Return [X, Y] of the center of cell containing provided text 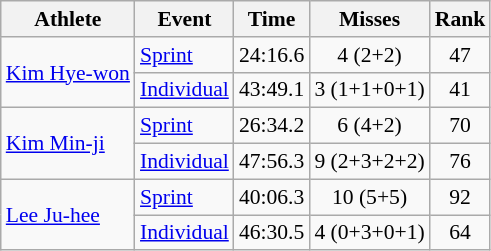
6 (4+2) [369, 126]
24:16.6 [272, 55]
Lee Ju-hee [68, 214]
92 [460, 197]
46:30.5 [272, 233]
70 [460, 126]
47:56.3 [272, 162]
9 (2+3+2+2) [369, 162]
47 [460, 55]
4 (0+3+0+1) [369, 233]
10 (5+5) [369, 197]
Misses [369, 19]
26:34.2 [272, 126]
43:49.1 [272, 90]
Athlete [68, 19]
Rank [460, 19]
3 (1+1+0+1) [369, 90]
76 [460, 162]
40:06.3 [272, 197]
Time [272, 19]
Kim Hye-won [68, 72]
Kim Min-ji [68, 144]
Event [184, 19]
4 (2+2) [369, 55]
41 [460, 90]
64 [460, 233]
